Scan for the cell matching the given text and deliver its (X, Y) coordinate at center. 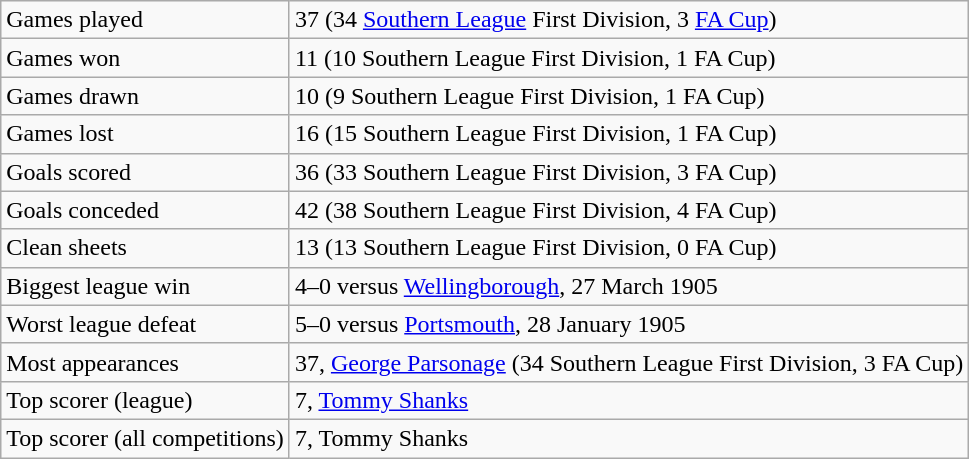
36 (33 Southern League First Division, 3 FA Cup) (628, 172)
Games won (146, 58)
Games played (146, 20)
37, George Parsonage (34 Southern League First Division, 3 FA Cup) (628, 362)
Worst league defeat (146, 324)
37 (34 Southern League First Division, 3 FA Cup) (628, 20)
Games drawn (146, 96)
Goals scored (146, 172)
42 (38 Southern League First Division, 4 FA Cup) (628, 210)
16 (15 Southern League First Division, 1 FA Cup) (628, 134)
4–0 versus Wellingborough, 27 March 1905 (628, 286)
Games lost (146, 134)
13 (13 Southern League First Division, 0 FA Cup) (628, 248)
10 (9 Southern League First Division, 1 FA Cup) (628, 96)
Goals conceded (146, 210)
Clean sheets (146, 248)
5–0 versus Portsmouth, 28 January 1905 (628, 324)
Most appearances (146, 362)
Top scorer (all competitions) (146, 438)
Biggest league win (146, 286)
11 (10 Southern League First Division, 1 FA Cup) (628, 58)
Top scorer (league) (146, 400)
